Identify which cell holds the provided text, then report its (X, Y) central coordinate. 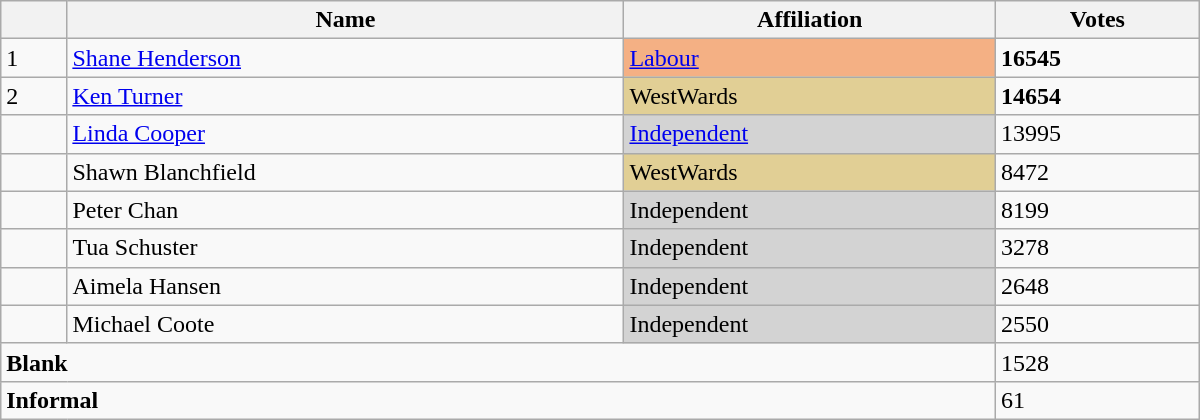
Votes (1098, 20)
Michael Coote (346, 324)
2 (34, 96)
Blank (498, 362)
16545 (1098, 58)
Affiliation (810, 20)
Shane Henderson (346, 58)
2550 (1098, 324)
14654 (1098, 96)
8472 (1098, 172)
Shawn Blanchfield (346, 172)
Name (346, 20)
Linda Cooper (346, 134)
8199 (1098, 210)
Aimela Hansen (346, 286)
Labour (810, 58)
Informal (498, 400)
1 (34, 58)
Peter Chan (346, 210)
2648 (1098, 286)
1528 (1098, 362)
Tua Schuster (346, 248)
3278 (1098, 248)
Ken Turner (346, 96)
13995 (1098, 134)
61 (1098, 400)
